Scan for the cell matching the given text and deliver its [X, Y] coordinate at center. 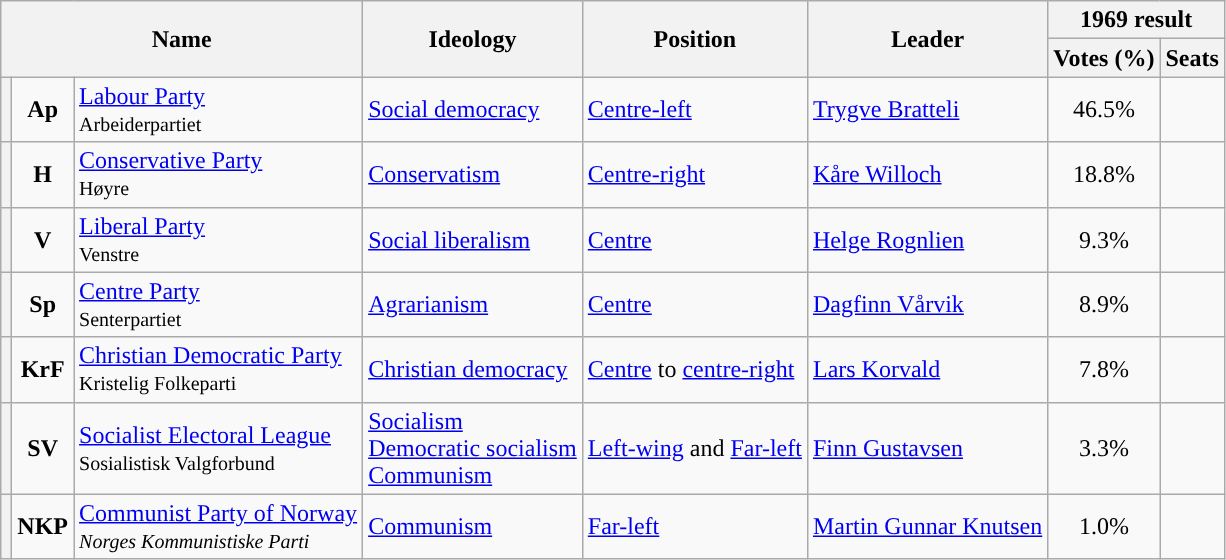
Position [694, 39]
Left-wing and Far-left [694, 448]
Socialist Electoral LeagueSosialistisk Valgforbund [218, 448]
Ap [43, 110]
7.8% [1104, 370]
Communist Party of NorwayNorges Kommunistiske Parti [218, 526]
46.5% [1104, 110]
Sp [43, 304]
1.0% [1104, 526]
V [43, 240]
9.3% [1104, 240]
Social democracy [473, 110]
Helge Rognlien [927, 240]
Conservatism [473, 174]
H [43, 174]
Far-left [694, 526]
Centre-right [694, 174]
NKP [43, 526]
Communism [473, 526]
Name [182, 39]
3.3% [1104, 448]
8.9% [1104, 304]
SocialismDemocratic socialismCommunism [473, 448]
Martin Gunnar Knutsen [927, 526]
18.8% [1104, 174]
1969 result [1136, 20]
Christian Democratic PartyKristelig Folkeparti [218, 370]
Centre PartySenterpartiet [218, 304]
KrF [43, 370]
Christian democracy [473, 370]
Finn Gustavsen [927, 448]
Centre-left [694, 110]
Seats [1192, 58]
Trygve Bratteli [927, 110]
Centre to centre-right [694, 370]
Ideology [473, 39]
Votes (%) [1104, 58]
Agrarianism [473, 304]
Conservative PartyHøyre [218, 174]
Leader [927, 39]
Kåre Willoch [927, 174]
Lars Korvald [927, 370]
Dagfinn Vårvik [927, 304]
SV [43, 448]
Liberal PartyVenstre [218, 240]
Labour PartyArbeiderpartiet [218, 110]
Social liberalism [473, 240]
